Capture the cell that displays the provided text and extract its (X, Y) central coordinate. 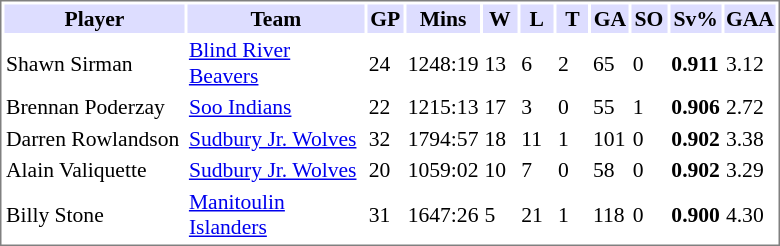
3 (537, 107)
Billy Stone (94, 215)
Soo Indians (276, 107)
24 (385, 63)
2 (573, 63)
55 (610, 107)
20 (385, 170)
10 (500, 170)
Sv% (696, 18)
4.30 (750, 215)
32 (385, 138)
Manitoulin Islanders (276, 215)
W (500, 18)
Shawn Sirman (94, 63)
Blind River Beavers (276, 63)
0.911 (696, 63)
GA (610, 18)
3.12 (750, 63)
1248:19 (443, 63)
Team (276, 18)
Alain Valiquette (94, 170)
0.900 (696, 215)
SO (649, 18)
6 (537, 63)
65 (610, 63)
7 (537, 170)
31 (385, 215)
0.906 (696, 107)
L (537, 18)
Player (94, 18)
17 (500, 107)
T (573, 18)
18 (500, 138)
1059:02 (443, 170)
Mins (443, 18)
Darren Rowlandson (94, 138)
5 (500, 215)
1215:13 (443, 107)
101 (610, 138)
GAA (750, 18)
Brennan Poderzay (94, 107)
GP (385, 18)
118 (610, 215)
1647:26 (443, 215)
3.29 (750, 170)
1794:57 (443, 138)
11 (537, 138)
2.72 (750, 107)
58 (610, 170)
22 (385, 107)
13 (500, 63)
21 (537, 215)
3.38 (750, 138)
